Scan for the cell matching the given text and deliver its (X, Y) coordinate at center. 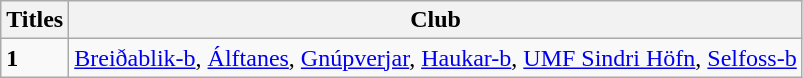
Breiðablik-b, Álftanes, Gnúpverjar, Haukar-b, UMF Sindri Höfn, Selfoss-b (436, 58)
1 (35, 58)
Titles (35, 20)
Club (436, 20)
